Provide the [x, y] coordinate of the cell's center where the given text is located.  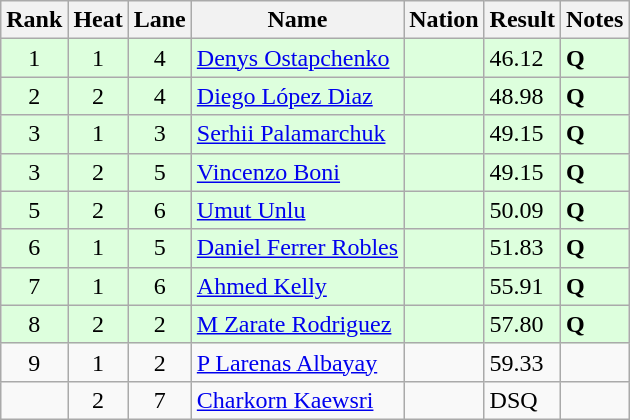
P Larenas Albayay [297, 362]
Charkorn Kaewsri [297, 400]
59.33 [522, 362]
DSQ [522, 400]
48.98 [522, 96]
Vincenzo Boni [297, 172]
Lane [160, 20]
Serhii Palamarchuk [297, 134]
Result [522, 20]
57.80 [522, 324]
Rank [34, 20]
Notes [594, 20]
9 [34, 362]
50.09 [522, 210]
8 [34, 324]
46.12 [522, 58]
Nation [444, 20]
M Zarate Rodriguez [297, 324]
Daniel Ferrer Robles [297, 248]
55.91 [522, 286]
Name [297, 20]
Diego López Diaz [297, 96]
Heat [98, 20]
Umut Unlu [297, 210]
Denys Ostapchenko [297, 58]
Ahmed Kelly [297, 286]
51.83 [522, 248]
